Identify which cell holds the provided text, then report its [X, Y] central coordinate. 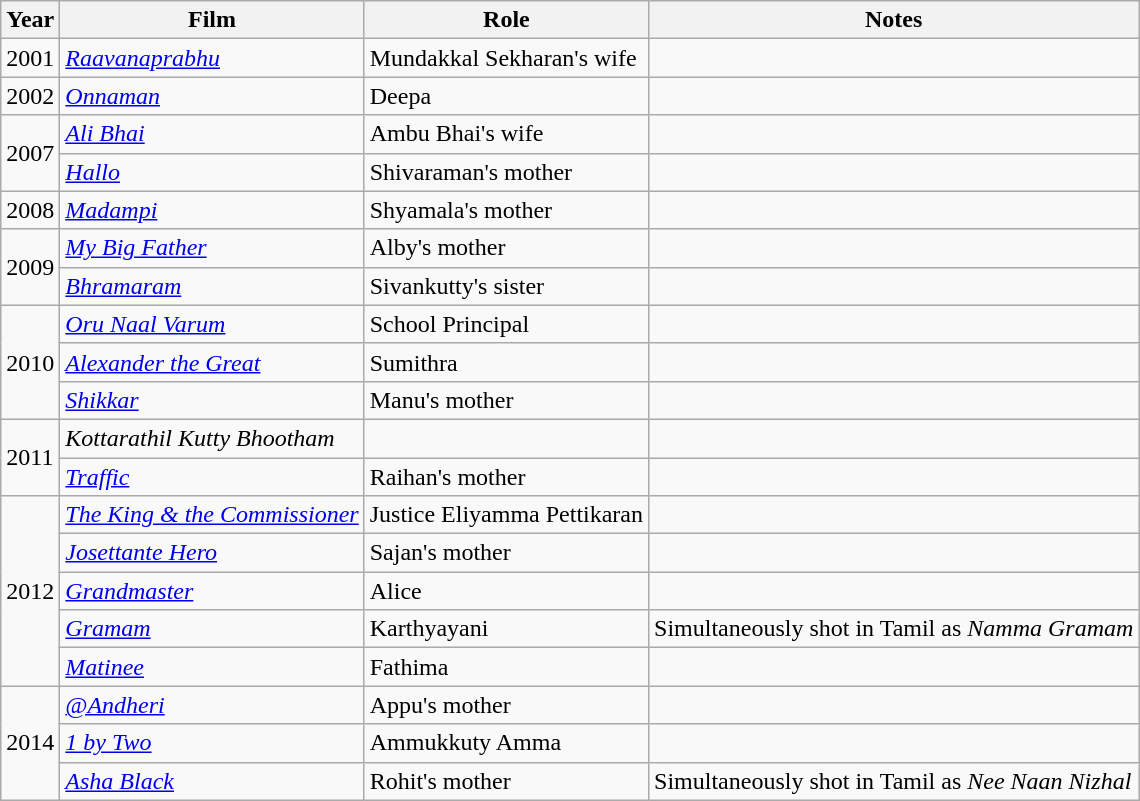
Sajan's mother [506, 553]
Alexander the Great [212, 362]
Traffic [212, 477]
Grandmaster [212, 591]
2008 [30, 210]
Appu's mother [506, 705]
Shyamala's mother [506, 210]
Shikkar [212, 400]
Rohit's mother [506, 781]
Simultaneously shot in Tamil as Namma Gramam [894, 629]
2012 [30, 591]
Ammukkuty Amma [506, 743]
My Big Father [212, 248]
Year [30, 20]
2002 [30, 96]
Oru Naal Varum [212, 324]
2009 [30, 267]
Ambu Bhai's wife [506, 134]
Matinee [212, 667]
Onnaman [212, 96]
Madampi [212, 210]
Role [506, 20]
Alice [506, 591]
Alby's mother [506, 248]
Kottarathil Kutty Bhootham [212, 438]
Raavanaprabhu [212, 58]
2007 [30, 153]
Josettante Hero [212, 553]
Fathima [506, 667]
Shivaraman's mother [506, 172]
Manu's mother [506, 400]
Film [212, 20]
2011 [30, 457]
@Andheri [212, 705]
Raihan's mother [506, 477]
Sivankutty's sister [506, 286]
Karthyayani [506, 629]
Hallo [212, 172]
Gramam [212, 629]
Justice Eliyamma Pettikaran [506, 515]
Bhramaram [212, 286]
Notes [894, 20]
The King & the Commissioner [212, 515]
2010 [30, 362]
Sumithra [506, 362]
School Principal [506, 324]
2014 [30, 743]
Ali Bhai [212, 134]
Mundakkal Sekharan's wife [506, 58]
1 by Two [212, 743]
Asha Black [212, 781]
2001 [30, 58]
Simultaneously shot in Tamil as Nee Naan Nizhal [894, 781]
Deepa [506, 96]
